Return [x, y] of the center of cell containing provided text 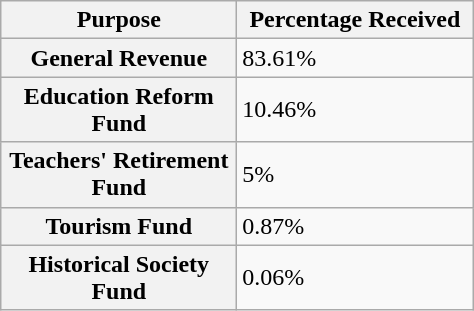
Purpose [119, 20]
General Revenue [119, 58]
0.06% [355, 278]
Education Reform Fund [119, 110]
Tourism Fund [119, 226]
Historical Society Fund [119, 278]
10.46% [355, 110]
5% [355, 174]
Teachers' Retirement Fund [119, 174]
0.87% [355, 226]
Percentage Received [355, 20]
83.61% [355, 58]
